Extract the [X, Y] coordinate from the center of the cell holding the provided text.  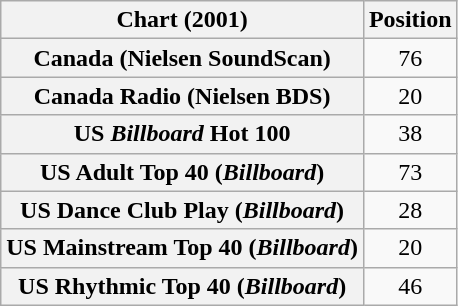
US Billboard Hot 100 [182, 134]
28 [410, 210]
46 [410, 286]
76 [410, 58]
US Rhythmic Top 40 (Billboard) [182, 286]
Chart (2001) [182, 20]
73 [410, 172]
Position [410, 20]
US Dance Club Play (Billboard) [182, 210]
Canada Radio (Nielsen BDS) [182, 96]
Canada (Nielsen SoundScan) [182, 58]
US Mainstream Top 40 (Billboard) [182, 248]
38 [410, 134]
US Adult Top 40 (Billboard) [182, 172]
